Detect which cell encompasses the target text, then output its (X, Y) center coordinate. 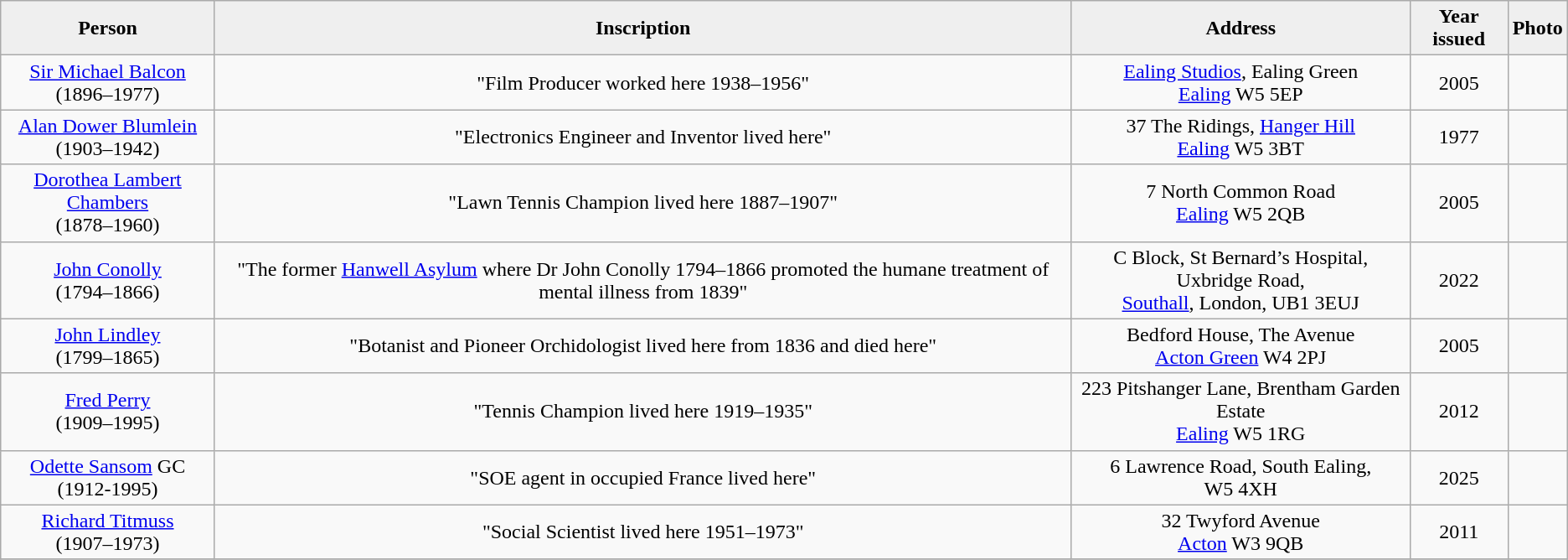
6 Lawrence Road, South Ealing,W5 4XH (1240, 478)
"Electronics Engineer and Inventor lived here" (643, 137)
"The former Hanwell Asylum where Dr John Conolly 1794–1866 promoted the humane treatment of mental illness from 1839" (643, 280)
2022 (1459, 280)
Inscription (643, 29)
Ealing Studios, Ealing GreenEaling W5 5EP (1240, 82)
Dorothea Lambert Chambers(1878–1960) (107, 203)
37 The Ridings, Hanger HillEaling W5 3BT (1240, 137)
7 North Common RoadEaling W5 2QB (1240, 203)
1977 (1459, 137)
Address (1240, 29)
223 Pitshanger Lane, Brentham Garden EstateEaling W5 1RG (1240, 412)
2012 (1459, 412)
Richard Titmuss(1907–1973) (107, 531)
Alan Dower Blumlein(1903–1942) (107, 137)
John Conolly(1794–1866) (107, 280)
Year issued (1459, 29)
"Botanist and Pioneer Orchidologist lived here from 1836 and died here" (643, 345)
"Social Scientist lived here 1951–1973" (643, 531)
"Lawn Tennis Champion lived here 1887–1907" (643, 203)
2025 (1459, 478)
"Film Producer worked here 1938–1956" (643, 82)
"SOE agent in occupied France lived here" (643, 478)
"Tennis Champion lived here 1919–1935" (643, 412)
32 Twyford AvenueActon W3 9QB (1240, 531)
Sir Michael Balcon(1896–1977) (107, 82)
Odette Sansom GC(1912-1995) (107, 478)
John Lindley(1799–1865) (107, 345)
Fred Perry(1909–1995) (107, 412)
Photo (1538, 29)
C Block, St Bernard’s Hospital, Uxbridge Road,Southall, London, UB1 3EUJ (1240, 280)
2011 (1459, 531)
Bedford House, The AvenueActon Green W4 2PJ (1240, 345)
Person (107, 29)
